Search for the cell housing the specified text and yield its (X, Y) center coordinate. 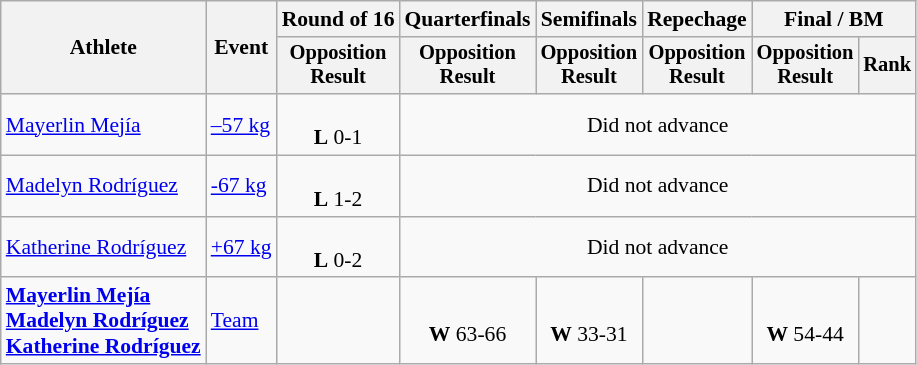
Mayerlin MejíaMadelyn RodríguezKatherine Rodríguez (104, 322)
Round of 16 (338, 19)
W 63-66 (467, 322)
Madelyn Rodríguez (104, 186)
Final / BM (834, 19)
Athlete (104, 48)
L 1-2 (338, 186)
Team (242, 322)
Semifinals (590, 19)
Quarterfinals (467, 19)
Mayerlin Mejía (104, 124)
W 33-31 (590, 322)
L 0-2 (338, 248)
-67 kg (242, 186)
L 0-1 (338, 124)
W 54-44 (806, 322)
Rank (887, 66)
+67 kg (242, 248)
Event (242, 48)
Repechage (697, 19)
–57 kg (242, 124)
Katherine Rodríguez (104, 248)
